Identify which cell holds the provided text, then report its (x, y) central coordinate. 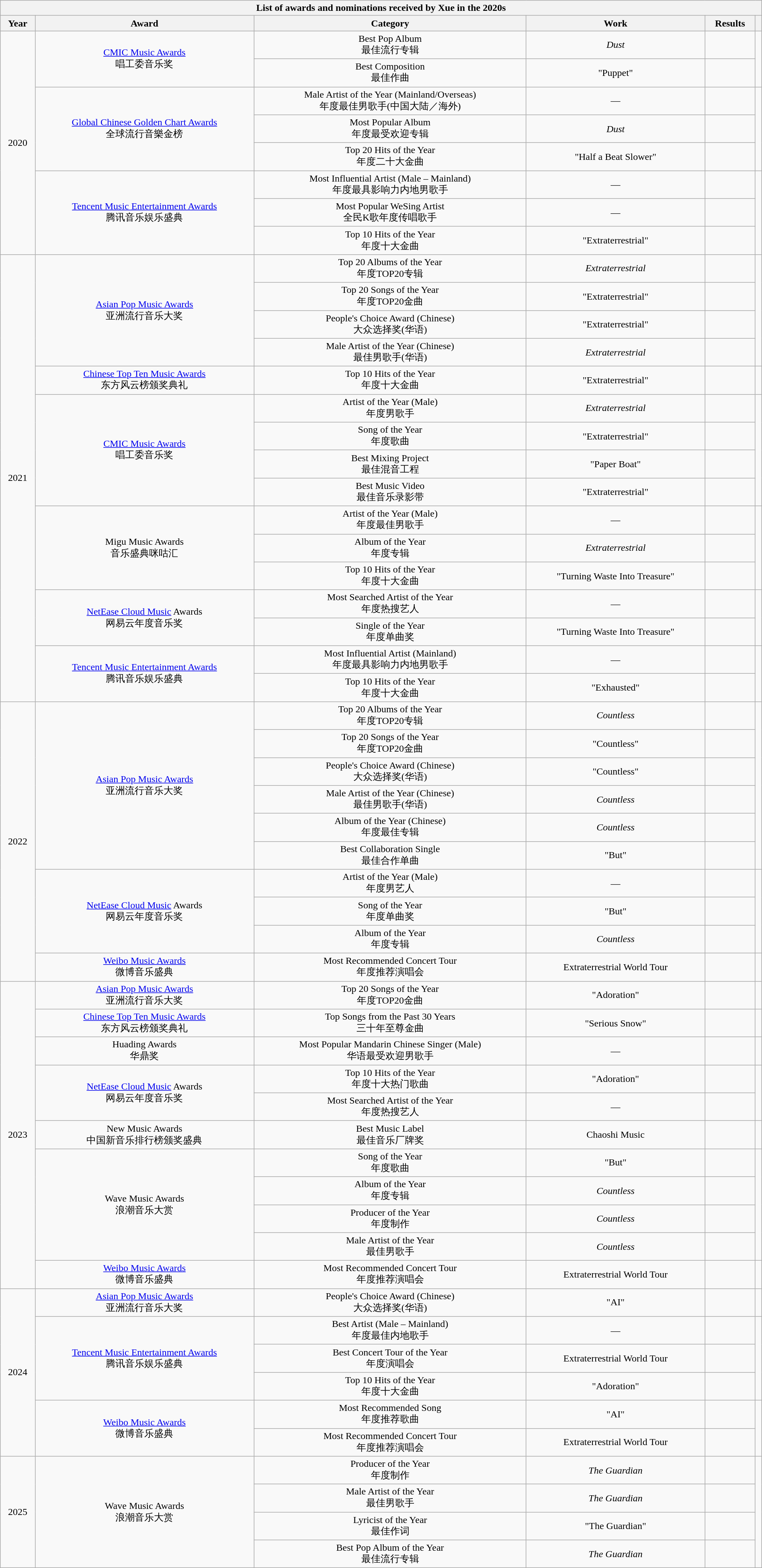
Results (730, 23)
Best Pop Album最佳流行专辑 (390, 45)
Single of the Year年度单曲奖 (390, 632)
Most Influential Artist (Male – Mainland)年度最具影响力内地男歌手 (390, 185)
2024 (18, 1372)
Year (18, 23)
New Music Awards中国新音乐排行榜颁奖盛典 (145, 1135)
"Puppet" (615, 73)
Work (615, 23)
2022 (18, 841)
Artist of the Year (Male)年度男歌手 (390, 408)
"The Guardian" (615, 1526)
Best Mixing Project最佳混音工程 (390, 464)
Huading Awards华鼎奖 (145, 1051)
Artist of the Year (Male)年度最佳男歌手 (390, 520)
Most Popular Mandarin Chinese Singer (Male)华语最受欢迎男歌手 (390, 1051)
Best Pop Album of the Year最佳流行专辑 (390, 1554)
Album of the Year (Chinese)年度最佳专辑 (390, 828)
Most Popular WeSing Artist全民K歌年度传唱歌手 (390, 213)
Top 10 Hits of the Year年度十大热门歌曲 (390, 1079)
Top 20 Hits of the Year年度二十大金曲 (390, 157)
List of awards and nominations received by Xue in the 2020s (381, 8)
Best Artist (Male – Mainland)年度最佳内地歌手 (390, 1331)
2021 (18, 478)
"Paper Boat" (615, 464)
Award (145, 23)
Migu Music Awards音乐盛典咪咕汇 (145, 548)
Most Recommended Song年度推荐歌曲 (390, 1414)
Song of the Year年度单曲奖 (390, 911)
2025 (18, 1512)
Best Composition最佳作曲 (390, 73)
Best Music Video最佳音乐录影带 (390, 492)
2023 (18, 1135)
Best Concert Tour of the Year年度演唱会 (390, 1358)
"Exhausted" (615, 688)
"Serious Snow" (615, 1023)
Global Chinese Golden Chart Awards全球流行音樂金榜 (145, 129)
Top Songs from the Past 30 Years三十年至尊金曲 (390, 1023)
Chaoshi Music (615, 1135)
Most Influential Artist (Mainland)年度最具影响力内地男歌手 (390, 660)
Best Music Label最佳音乐厂牌奖 (390, 1135)
Lyricist of the Year最佳作词 (390, 1526)
Category (390, 23)
"Half a Beat Slower" (615, 157)
Artist of the Year (Male)年度男艺人 (390, 883)
Male Artist of the Year (Mainland/Overseas)年度最佳男歌手(中国大陆／海外) (390, 101)
Most Popular Album年度最受欢迎专辑 (390, 129)
2020 (18, 143)
Best Collaboration Single最佳合作单曲 (390, 855)
